From the cell containing the given text, extract its center point as [x, y] coordinate. 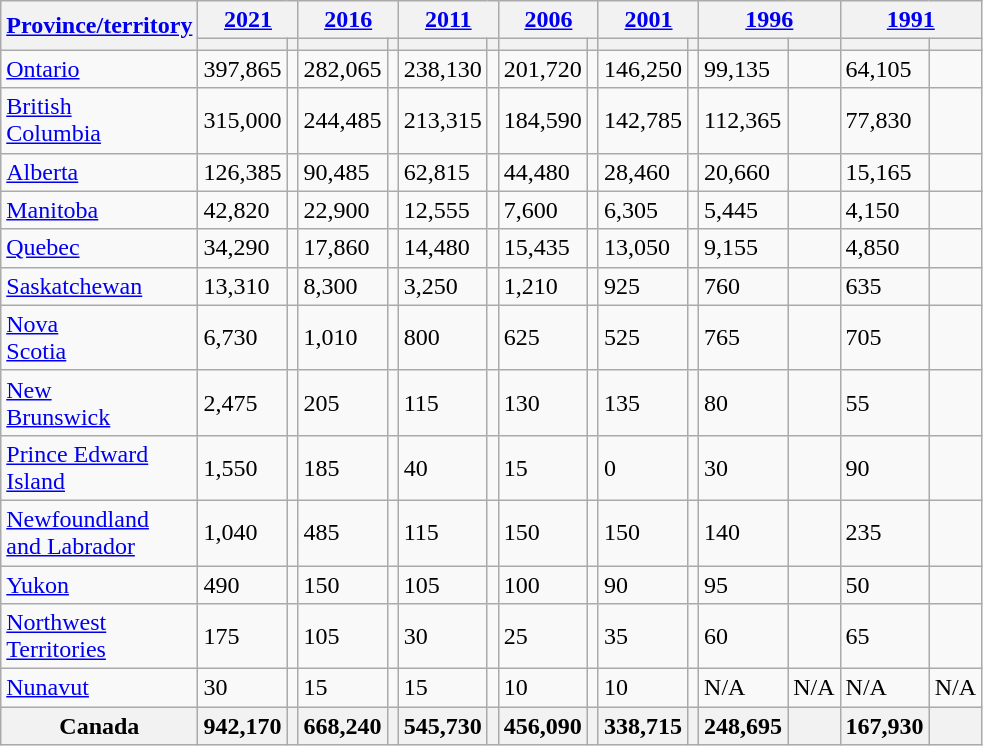
130 [542, 402]
35 [642, 636]
Alberta [100, 172]
112,365 [744, 120]
Nunavut [100, 688]
Quebec [100, 248]
Manitoba [100, 210]
135 [642, 402]
1996 [770, 20]
175 [242, 636]
BritishColumbia [100, 120]
1,040 [242, 532]
282,065 [342, 69]
205 [342, 402]
2001 [648, 20]
Newfoundlandand Labrador [100, 532]
4,150 [884, 210]
3,250 [442, 286]
456,090 [542, 726]
635 [884, 286]
184,590 [542, 120]
760 [744, 286]
248,695 [744, 726]
80 [744, 402]
397,865 [242, 69]
201,720 [542, 69]
1991 [910, 20]
100 [542, 585]
525 [642, 338]
7,600 [542, 210]
Province/territory [100, 26]
14,480 [442, 248]
126,385 [242, 172]
99,135 [744, 69]
765 [744, 338]
705 [884, 338]
22,900 [342, 210]
942,170 [242, 726]
185 [342, 468]
40 [442, 468]
8,300 [342, 286]
0 [642, 468]
42,820 [242, 210]
545,730 [442, 726]
Yukon [100, 585]
34,290 [242, 248]
490 [242, 585]
5,445 [744, 210]
13,310 [242, 286]
800 [442, 338]
90,485 [342, 172]
17,860 [342, 248]
1,550 [242, 468]
NorthwestTerritories [100, 636]
50 [884, 585]
Prince EdwardIsland [100, 468]
95 [744, 585]
9,155 [744, 248]
146,250 [642, 69]
315,000 [242, 120]
64,105 [884, 69]
4,850 [884, 248]
625 [542, 338]
60 [744, 636]
338,715 [642, 726]
77,830 [884, 120]
140 [744, 532]
28,460 [642, 172]
25 [542, 636]
925 [642, 286]
15,435 [542, 248]
6,730 [242, 338]
142,785 [642, 120]
44,480 [542, 172]
65 [884, 636]
2016 [348, 20]
6,305 [642, 210]
167,930 [884, 726]
2021 [248, 20]
235 [884, 532]
485 [342, 532]
213,315 [442, 120]
668,240 [342, 726]
1,210 [542, 286]
13,050 [642, 248]
62,815 [442, 172]
Saskatchewan [100, 286]
55 [884, 402]
12,555 [442, 210]
Canada [100, 726]
2,475 [242, 402]
238,130 [442, 69]
15,165 [884, 172]
NewBrunswick [100, 402]
NovaScotia [100, 338]
2011 [448, 20]
20,660 [744, 172]
2006 [548, 20]
1,010 [342, 338]
Ontario [100, 69]
244,485 [342, 120]
